Search for the cell housing the specified text and yield its [x, y] center coordinate. 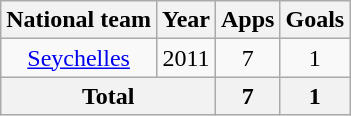
Apps [248, 20]
Goals [315, 20]
National team [79, 20]
Year [186, 20]
2011 [186, 58]
Total [108, 96]
Seychelles [79, 58]
